For the text-containing cell, return its midpoint in [X, Y] coordinate format. 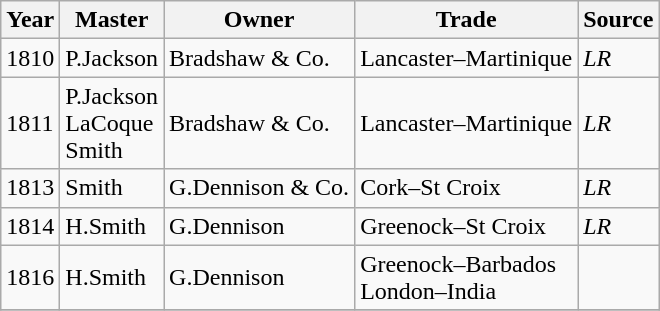
G.Dennison & Co. [260, 188]
1814 [30, 226]
1811 [30, 123]
Master [112, 20]
P.JacksonLaCoqueSmith [112, 123]
Year [30, 20]
Cork–St Croix [466, 188]
Greenock–BarbadosLondon–India [466, 278]
Owner [260, 20]
Greenock–St Croix [466, 226]
Smith [112, 188]
Source [618, 20]
P.Jackson [112, 58]
1810 [30, 58]
Trade [466, 20]
1813 [30, 188]
1816 [30, 278]
